Detect which cell encompasses the target text, then output its (x, y) center coordinate. 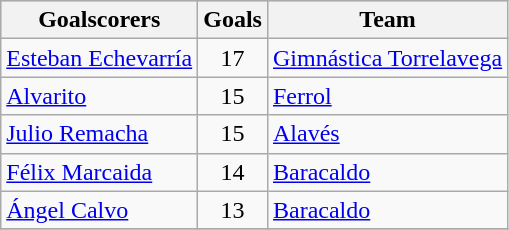
Ángel Calvo (100, 210)
Alavés (387, 134)
Alvarito (100, 96)
Ferrol (387, 96)
13 (233, 210)
Goals (233, 20)
Gimnástica Torrelavega (387, 58)
14 (233, 172)
Julio Remacha (100, 134)
Team (387, 20)
Esteban Echevarría (100, 58)
Félix Marcaida (100, 172)
Goalscorers (100, 20)
17 (233, 58)
